Locate the cell with the specified text and output its (X, Y) center coordinate. 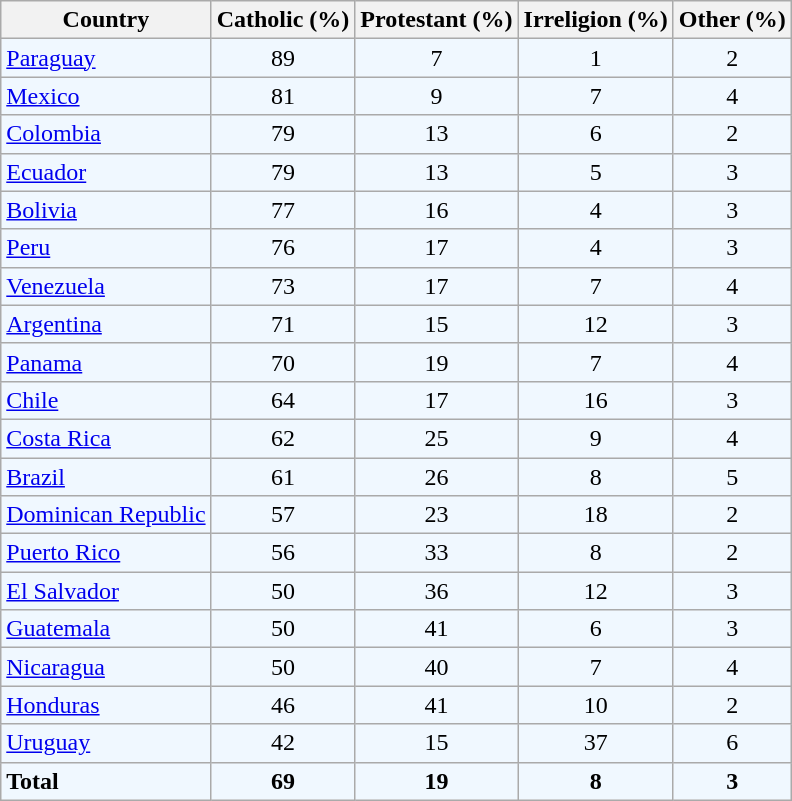
77 (283, 210)
71 (283, 324)
Bolivia (106, 210)
89 (283, 58)
18 (596, 515)
1 (596, 58)
Uruguay (106, 743)
10 (596, 705)
33 (436, 553)
Puerto Rico (106, 553)
Catholic (%) (283, 20)
Nicaragua (106, 667)
73 (283, 286)
46 (283, 705)
42 (283, 743)
Paraguay (106, 58)
Ecuador (106, 172)
70 (283, 362)
Argentina (106, 324)
Irreligion (%) (596, 20)
76 (283, 248)
El Salvador (106, 591)
Protestant (%) (436, 20)
Colombia (106, 134)
37 (596, 743)
Total (106, 781)
61 (283, 477)
40 (436, 667)
Brazil (106, 477)
Panama (106, 362)
Guatemala (106, 629)
62 (283, 438)
Honduras (106, 705)
64 (283, 400)
23 (436, 515)
36 (436, 591)
69 (283, 781)
56 (283, 553)
Costa Rica (106, 438)
Peru (106, 248)
Chile (106, 400)
Country (106, 20)
Dominican Republic (106, 515)
Venezuela (106, 286)
Other (%) (732, 20)
81 (283, 96)
Mexico (106, 96)
25 (436, 438)
26 (436, 477)
57 (283, 515)
